Identify which cell holds the provided text, then report its (X, Y) central coordinate. 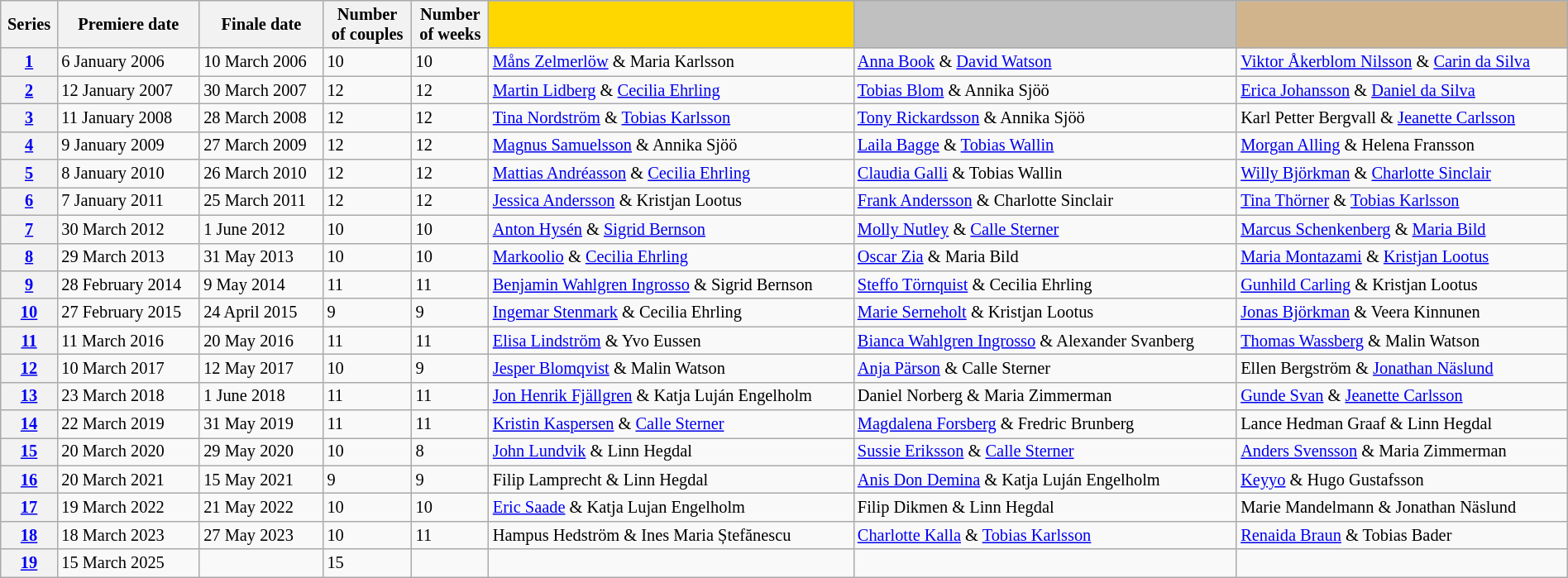
12 May 2017 (261, 368)
7 (30, 229)
10 March 2017 (128, 368)
Laila Bagge & Tobias Wallin (1045, 146)
Steffo Törnquist & Cecilia Ehrling (1045, 284)
19 March 2022 (128, 507)
Molly Nutley & Calle Sterner (1045, 229)
15 May 2021 (261, 480)
1 (30, 62)
18 March 2023 (128, 535)
30 March 2007 (261, 90)
Premiere date (128, 24)
Erica Johansson & Daniel da Silva (1402, 90)
20 March 2020 (128, 451)
27 March 2009 (261, 146)
23 March 2018 (128, 396)
17 (30, 507)
9 May 2014 (261, 284)
Gunde Svan & Jeanette Carlsson (1402, 396)
3 (30, 117)
Ellen Bergström & Jonathan Näslund (1402, 368)
14 (30, 424)
Series (30, 24)
15 March 2025 (128, 563)
24 April 2015 (261, 313)
2 (30, 90)
Filip Lamprecht & Linn Hegdal (672, 480)
4 (30, 146)
Tobias Blom & Annika Sjöö (1045, 90)
Magnus Samuelsson & Annika Sjöö (672, 146)
8 January 2010 (128, 174)
Marcus Schenkenberg & Maria Bild (1402, 229)
29 May 2020 (261, 451)
31 May 2019 (261, 424)
Thomas Wassberg & Malin Watson (1402, 341)
Anders Svensson & Maria Zimmerman (1402, 451)
18 (30, 535)
Kristin Kaspersen & Calle Sterner (672, 424)
25 March 2011 (261, 201)
Viktor Åkerblom Nilsson & Carin da Silva (1402, 62)
7 January 2011 (128, 201)
Anton Hysén & Sigrid Bernson (672, 229)
30 March 2012 (128, 229)
Tina Thörner & Tobias Karlsson (1402, 201)
Ingemar Stenmark & Cecilia Ehrling (672, 313)
Frank Andersson & Charlotte Sinclair (1045, 201)
Eric Saade & Katja Lujan Engelholm (672, 507)
Morgan Alling & Helena Fransson (1402, 146)
1 June 2012 (261, 229)
Anja Pärson & Calle Sterner (1045, 368)
12 January 2007 (128, 90)
Anis Don Demina & Katja Luján Engelholm (1045, 480)
Marie Serneholt & Kristjan Lootus (1045, 313)
27 May 2023 (261, 535)
26 March 2010 (261, 174)
Jessica Andersson & Kristjan Lootus (672, 201)
9 January 2009 (128, 146)
10 March 2006 (261, 62)
Finale date (261, 24)
31 May 2013 (261, 257)
Tony Rickardsson & Annika Sjöö (1045, 117)
Jon Henrik Fjällgren & Katja Luján Engelholm (672, 396)
28 February 2014 (128, 284)
6 (30, 201)
Måns Zelmerlöw & Maria Karlsson (672, 62)
Magdalena Forsberg & Fredric Brunberg (1045, 424)
Martin Lidberg & Cecilia Ehrling (672, 90)
Jonas Björkman & Veera Kinnunen (1402, 313)
16 (30, 480)
28 March 2008 (261, 117)
13 (30, 396)
Hampus Hedström & Ines Maria Ștefănescu (672, 535)
20 May 2016 (261, 341)
Willy Björkman & Charlotte Sinclair (1402, 174)
Filip Dikmen & Linn Hegdal (1045, 507)
Karl Petter Bergvall & Jeanette Carlsson (1402, 117)
6 January 2006 (128, 62)
Anna Book & David Watson (1045, 62)
Numberof couples (367, 24)
22 March 2019 (128, 424)
Claudia Galli & Tobias Wallin (1045, 174)
John Lundvik & Linn Hegdal (672, 451)
Daniel Norberg & Maria Zimmerman (1045, 396)
Marie Mandelmann & Jonathan Näslund (1402, 507)
29 March 2013 (128, 257)
Numberof weeks (450, 24)
Markoolio & Cecilia Ehrling (672, 257)
11 January 2008 (128, 117)
27 February 2015 (128, 313)
Bianca Wahlgren Ingrosso & Alexander Svanberg (1045, 341)
Elisa Lindström & Yvo Eussen (672, 341)
Oscar Zia & Maria Bild (1045, 257)
Keyyo & Hugo Gustafsson (1402, 480)
Gunhild Carling & Kristjan Lootus (1402, 284)
Charlotte Kalla & Tobias Karlsson (1045, 535)
20 March 2021 (128, 480)
5 (30, 174)
Mattias Andréasson & Cecilia Ehrling (672, 174)
19 (30, 563)
Maria Montazami & Kristjan Lootus (1402, 257)
Sussie Eriksson & Calle Sterner (1045, 451)
1 June 2018 (261, 396)
Renaida Braun & Tobias Bader (1402, 535)
21 May 2022 (261, 507)
11 March 2016 (128, 341)
Jesper Blomqvist & Malin Watson (672, 368)
Benjamin Wahlgren Ingrosso & Sigrid Bernson (672, 284)
Lance Hedman Graaf & Linn Hegdal (1402, 424)
Tina Nordström & Tobias Karlsson (672, 117)
